Return [X, Y] of the center of cell containing provided text 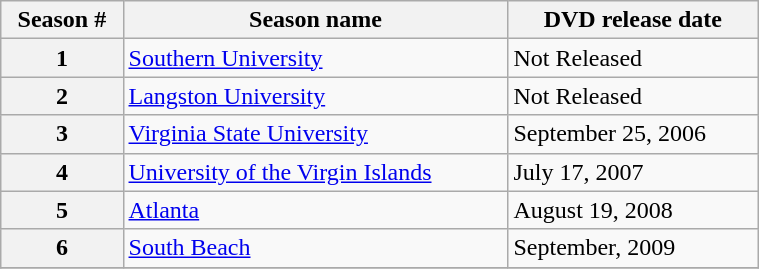
Atlanta [316, 210]
July 17, 2007 [633, 172]
5 [62, 210]
South Beach [316, 248]
September, 2009 [633, 248]
Southern University [316, 58]
6 [62, 248]
August 19, 2008 [633, 210]
University of the Virgin Islands [316, 172]
Season name [316, 20]
Season # [62, 20]
DVD release date [633, 20]
4 [62, 172]
3 [62, 134]
2 [62, 96]
Langston University [316, 96]
September 25, 2006 [633, 134]
Virginia State University [316, 134]
1 [62, 58]
